Scan for the cell matching the given text and deliver its (X, Y) coordinate at center. 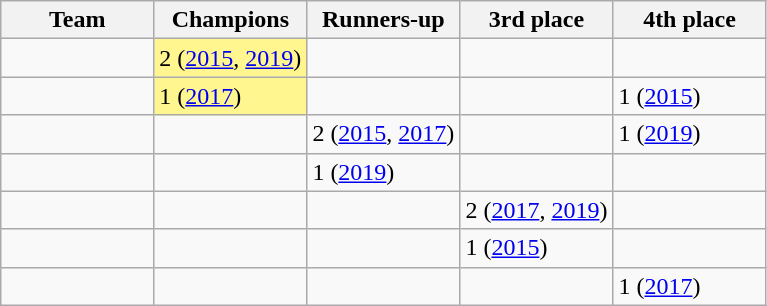
Team (78, 20)
Runners-up (384, 20)
Champions (230, 20)
2 (2015, 2019) (230, 58)
3rd place (536, 20)
2 (2015, 2017) (384, 134)
4th place (690, 20)
2 (2017, 2019) (536, 210)
